Pinpoint the cell where the given text exists, returning its (X, Y) midpoint coordinate. 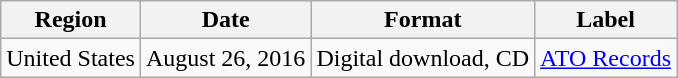
August 26, 2016 (225, 58)
Digital download, CD (423, 58)
Format (423, 20)
Region (71, 20)
Date (225, 20)
United States (71, 58)
ATO Records (606, 58)
Label (606, 20)
